Locate the cell with the specified text and output its (x, y) center coordinate. 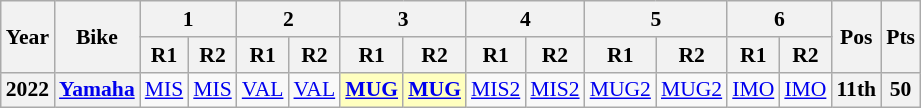
6 (779, 19)
Pts (900, 36)
4 (526, 19)
50 (900, 90)
2022 (28, 90)
2 (288, 19)
Year (28, 36)
5 (656, 19)
Yamaha (97, 90)
3 (403, 19)
Pos (856, 36)
1 (188, 19)
11th (856, 90)
Bike (97, 36)
